Capture the cell that displays the provided text and extract its [X, Y] central coordinate. 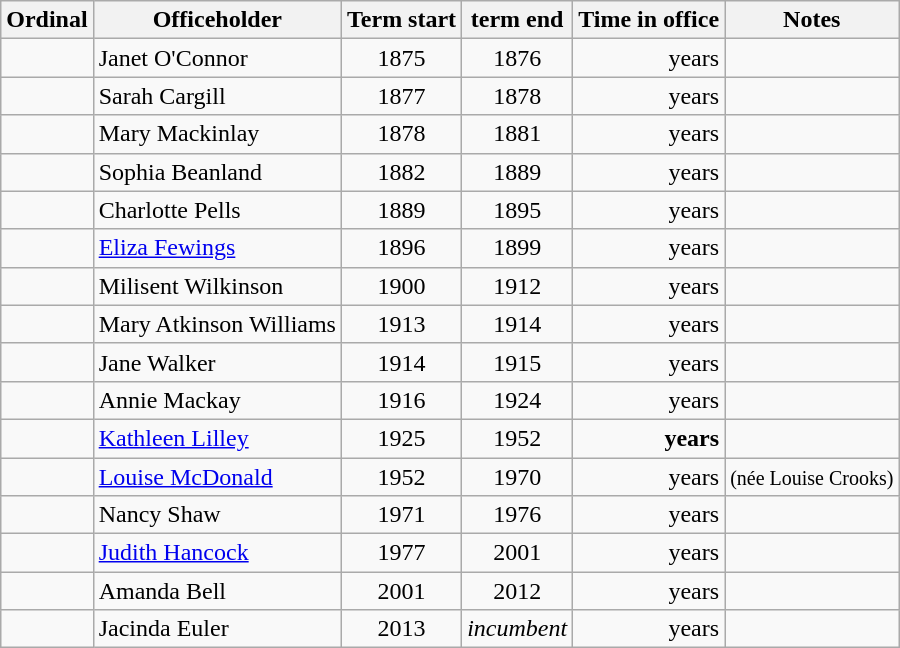
Kathleen Lilley [217, 438]
1915 [518, 362]
1876 [518, 58]
term end [518, 20]
1970 [518, 477]
1875 [401, 58]
1912 [518, 286]
Annie Mackay [217, 400]
Notes [812, 20]
1924 [518, 400]
Milisent Wilkinson [217, 286]
1971 [401, 515]
Janet O'Connor [217, 58]
1977 [401, 553]
Time in office [649, 20]
Amanda Bell [217, 591]
Jane Walker [217, 362]
Jacinda Euler [217, 629]
Ordinal [47, 20]
1877 [401, 96]
1895 [518, 210]
1976 [518, 515]
Sophia Beanland [217, 172]
1899 [518, 248]
Charlotte Pells [217, 210]
2013 [401, 629]
1896 [401, 248]
Nancy Shaw [217, 515]
Louise McDonald [217, 477]
Term start [401, 20]
Eliza Fewings [217, 248]
1900 [401, 286]
1881 [518, 134]
1925 [401, 438]
Mary Atkinson Williams [217, 324]
incumbent [518, 629]
1882 [401, 172]
Officeholder [217, 20]
Sarah Cargill [217, 96]
(née Louise Crooks) [812, 477]
Judith Hancock [217, 553]
2012 [518, 591]
1916 [401, 400]
Mary Mackinlay [217, 134]
1913 [401, 324]
